Output the [x, y] coordinate of the center of the cell containing the given text.  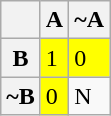
~B [21, 96]
B [21, 58]
A [54, 20]
N [90, 96]
1 [54, 58]
~A [90, 20]
